Return the (x, y) coordinate for the center point of the cell that contains the specified text.  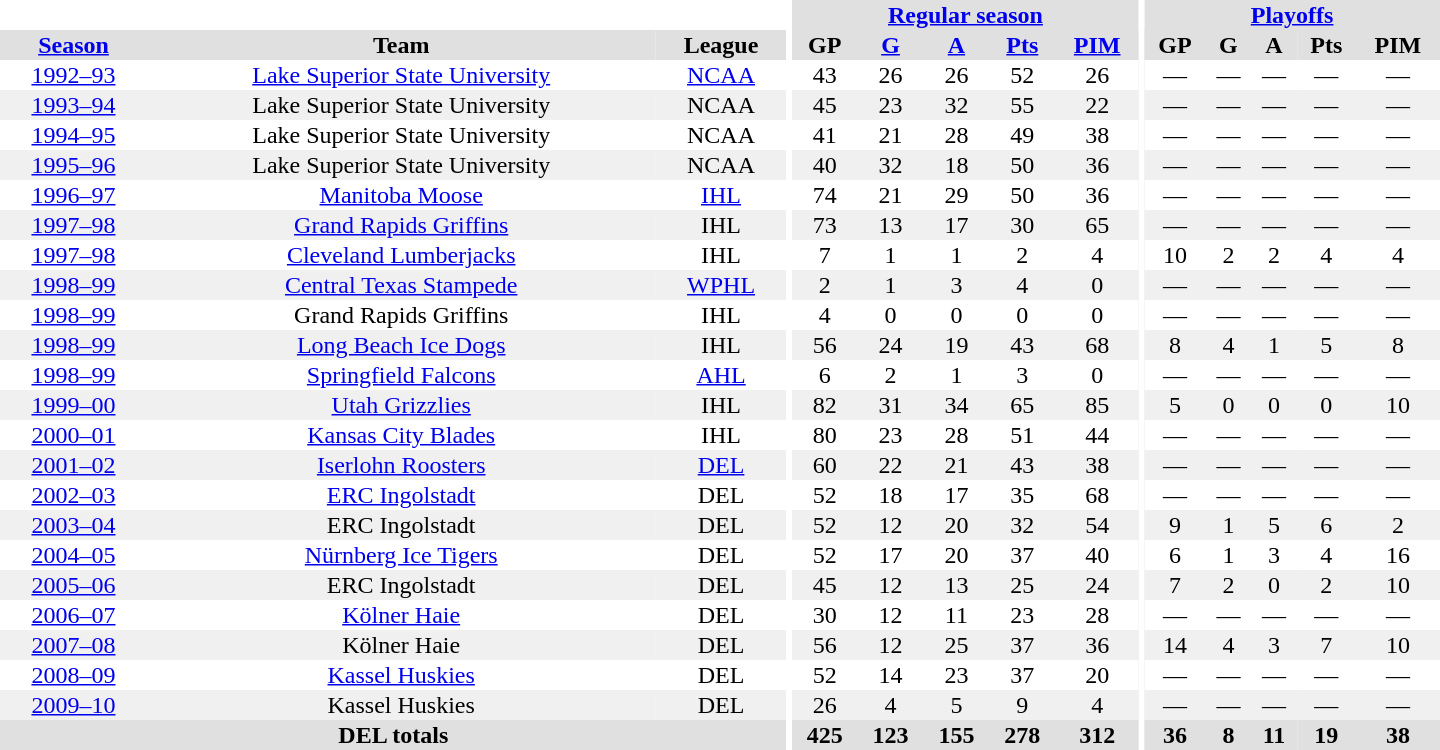
Team (401, 45)
16 (1398, 555)
2001–02 (74, 465)
82 (825, 405)
2004–05 (74, 555)
Kansas City Blades (401, 435)
2000–01 (74, 435)
29 (956, 195)
80 (825, 435)
AHL (720, 375)
1999–00 (74, 405)
Central Texas Stampede (401, 285)
51 (1022, 435)
60 (825, 465)
Season (74, 45)
2002–03 (74, 495)
54 (1097, 525)
49 (1022, 135)
Long Beach Ice Dogs (401, 345)
155 (956, 735)
Manitoba Moose (401, 195)
44 (1097, 435)
2009–10 (74, 705)
2008–09 (74, 675)
278 (1022, 735)
35 (1022, 495)
WPHL (720, 285)
1992–93 (74, 75)
1996–97 (74, 195)
55 (1022, 105)
425 (825, 735)
1993–94 (74, 105)
2005–06 (74, 585)
34 (956, 405)
League (720, 45)
Nürnberg Ice Tigers (401, 555)
1995–96 (74, 165)
2007–08 (74, 645)
Utah Grizzlies (401, 405)
Springfield Falcons (401, 375)
41 (825, 135)
1994–95 (74, 135)
DEL totals (394, 735)
2006–07 (74, 615)
74 (825, 195)
85 (1097, 405)
123 (891, 735)
Regular season (966, 15)
73 (825, 225)
31 (891, 405)
Iserlohn Roosters (401, 465)
Cleveland Lumberjacks (401, 255)
2003–04 (74, 525)
Playoffs (1292, 15)
312 (1097, 735)
